Determine the [x, y] coordinate at the center of the cell enclosing the given text.  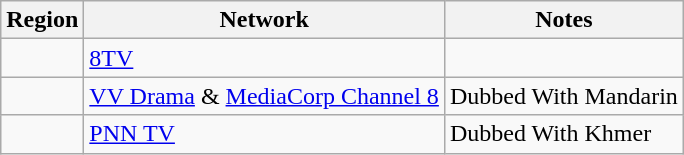
Dubbed With Mandarin [564, 96]
Dubbed With Khmer [564, 134]
Notes [564, 20]
PNN TV [264, 134]
VV Drama & MediaCorp Channel 8 [264, 96]
Region [42, 20]
8TV [264, 58]
Network [264, 20]
